Detect which cell encompasses the target text, then output its [x, y] center coordinate. 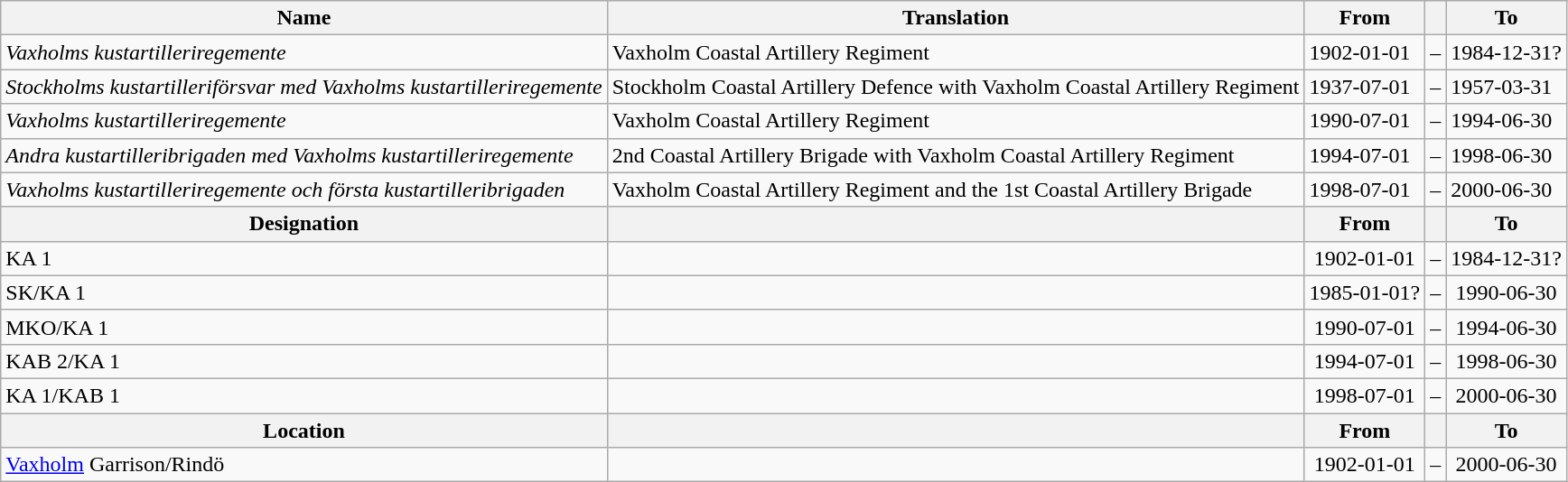
1985-01-01? [1365, 292]
KAB 2/KA 1 [303, 361]
1957-03-31 [1507, 87]
2nd Coastal Artillery Brigade with Vaxholm Coastal Artillery Regiment [956, 155]
Andra kustartilleribrigaden med Vaxholms kustartilleriregemente [303, 155]
Designation [303, 224]
Vaxholms kustartilleriregemente och första kustartilleribrigaden [303, 190]
1937-07-01 [1365, 87]
Stockholm Coastal Artillery Defence with Vaxholm Coastal Artillery Regiment [956, 87]
Location [303, 431]
MKO/KA 1 [303, 327]
Vaxholm Garrison/Rindö [303, 465]
Stockholms kustartilleriförsvar med Vaxholms kustartilleriregemente [303, 87]
1990-06-30 [1507, 292]
SK/KA 1 [303, 292]
Vaxholm Coastal Artillery Regiment and the 1st Coastal Artillery Brigade [956, 190]
KA 1 [303, 258]
Name [303, 18]
Translation [956, 18]
KA 1/KAB 1 [303, 395]
